From the cell containing the given text, extract its center point as [X, Y] coordinate. 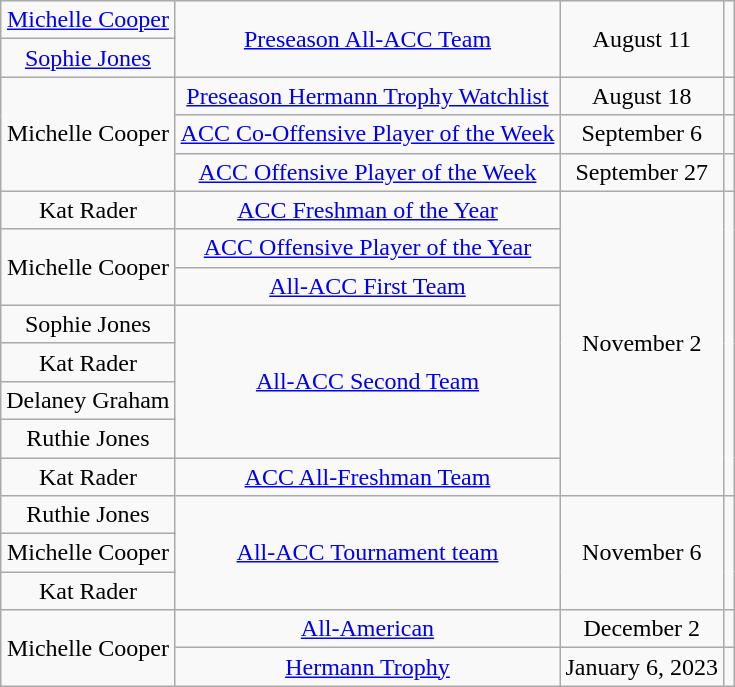
ACC All-Freshman Team [368, 477]
Hermann Trophy [368, 667]
August 18 [642, 96]
September 27 [642, 172]
ACC Co-Offensive Player of the Week [368, 134]
November 2 [642, 343]
January 6, 2023 [642, 667]
All-ACC First Team [368, 286]
Preseason Hermann Trophy Watchlist [368, 96]
November 6 [642, 553]
Preseason All-ACC Team [368, 39]
Delaney Graham [88, 400]
ACC Freshman of the Year [368, 210]
September 6 [642, 134]
All-ACC Tournament team [368, 553]
August 11 [642, 39]
ACC Offensive Player of the Week [368, 172]
December 2 [642, 629]
ACC Offensive Player of the Year [368, 248]
All-American [368, 629]
All-ACC Second Team [368, 381]
